Return (x, y) of the center of cell containing provided text 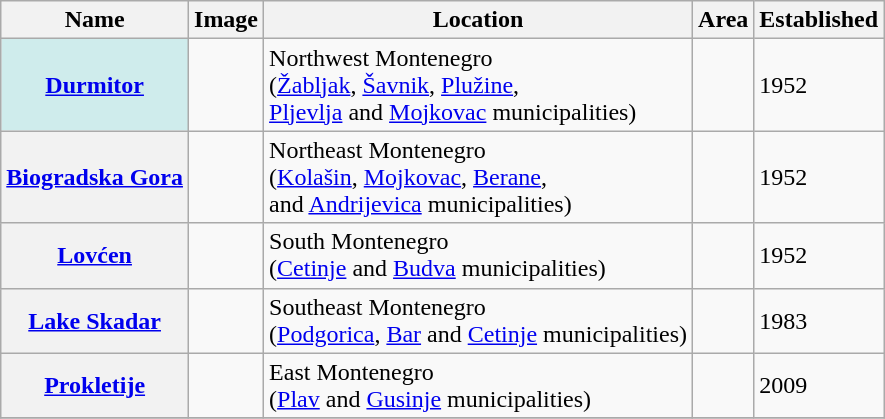
Northeast Montenegro (Kolašin, Mojkovac, Berane, and Andrijevica municipalities) (478, 177)
Image (226, 20)
South Montenegro (Cetinje and Budva municipalities) (478, 256)
Biogradska Gora (95, 177)
2009 (819, 386)
Durmitor (95, 85)
Name (95, 20)
Area (724, 20)
East Montenegro (Plav and Gusinje municipalities) (478, 386)
Lovćen (95, 256)
Established (819, 20)
Lake Skadar (95, 320)
Location (478, 20)
1983 (819, 320)
Northwest Montenegro (Žabljak, Šavnik, Plužine, Pljevlja and Mojkovac municipalities) (478, 85)
Southeast Montenegro (Podgorica, Bar and Cetinje municipalities) (478, 320)
Prokletije (95, 386)
